Search for the cell housing the specified text and yield its (X, Y) center coordinate. 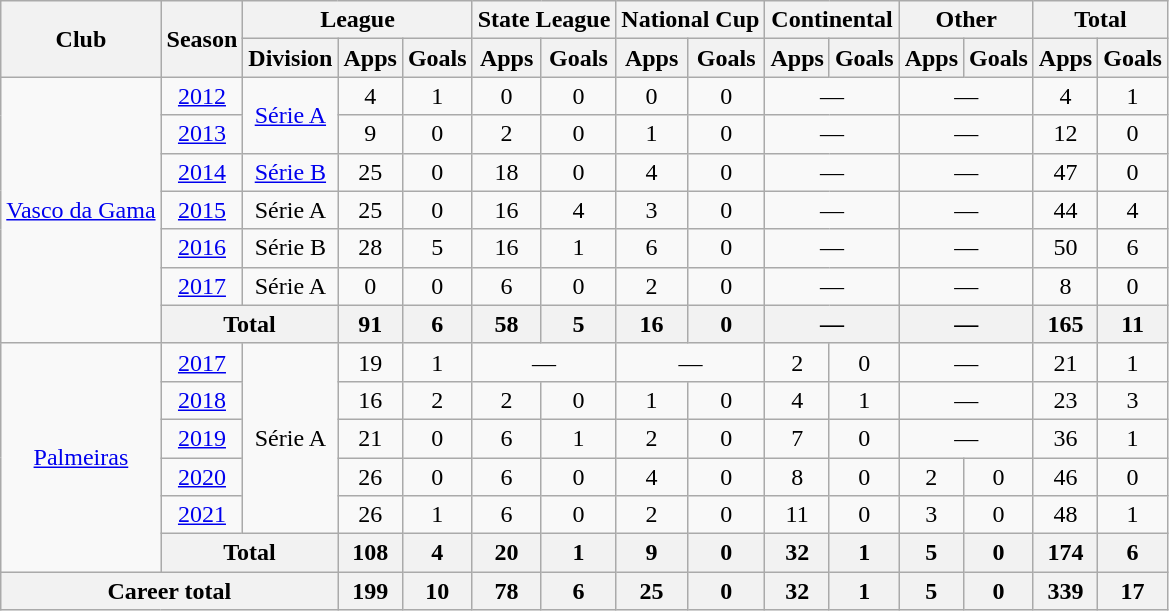
Other (966, 20)
State League (544, 20)
2018 (202, 400)
28 (370, 248)
Career total (170, 591)
108 (370, 553)
2012 (202, 96)
44 (1065, 210)
7 (797, 438)
17 (1133, 591)
2021 (202, 515)
36 (1065, 438)
47 (1065, 172)
2020 (202, 477)
Division (290, 58)
National Cup (690, 20)
58 (506, 324)
18 (506, 172)
2016 (202, 248)
91 (370, 324)
2013 (202, 134)
12 (1065, 134)
174 (1065, 553)
199 (370, 591)
46 (1065, 477)
23 (1065, 400)
10 (437, 591)
Continental (832, 20)
League (358, 20)
2019 (202, 438)
Palmeiras (81, 457)
339 (1065, 591)
2014 (202, 172)
78 (506, 591)
Club (81, 39)
Season (202, 39)
165 (1065, 324)
48 (1065, 515)
50 (1065, 248)
19 (370, 362)
Vasco da Gama (81, 210)
20 (506, 553)
2015 (202, 210)
